Search for the cell housing the specified text and yield its (x, y) center coordinate. 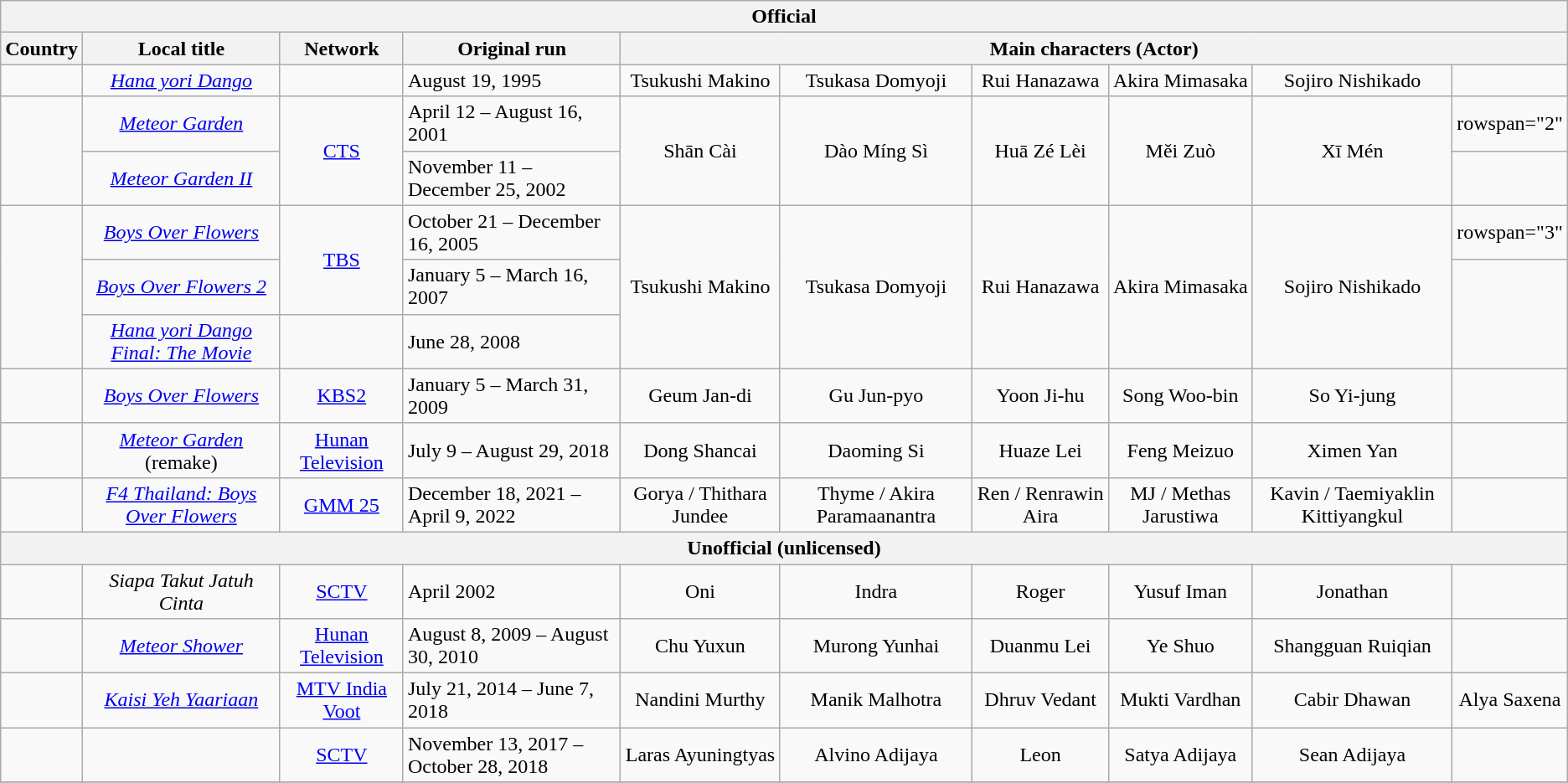
Shangguan Ruiqian (1352, 646)
Laras Ayuningtyas (700, 755)
MTV India Voot (342, 700)
Mukti Vardhan (1180, 700)
August 8, 2009 – August 30, 2010 (512, 646)
Manik Malhotra (876, 700)
Indra (876, 591)
Local title (181, 49)
Original run (512, 49)
July 9 – August 29, 2018 (512, 451)
MJ / Methas Jarustiwa (1180, 504)
July 21, 2014 – June 7, 2018 (512, 700)
Official (784, 17)
Meteor Shower (181, 646)
Main characters (Actor) (1094, 49)
Kaisi Yeh Yaariaan (181, 700)
December 18, 2021 – April 9, 2022 (512, 504)
Meteor Garden II (181, 178)
Yusuf Iman (1180, 591)
Cabir Dhawan (1352, 700)
KBS2 (342, 395)
Dào Míng Sì (876, 151)
Huaze Lei (1040, 451)
Duanmu Lei (1040, 646)
rowspan="2" (1510, 124)
Kavin / Taemiyaklin Kittiyangkul (1352, 504)
Meteor Garden (181, 124)
GMM 25 (342, 504)
Hana yori Dango Final: The Movie (181, 342)
Thyme / Akira Paramaanantra (876, 504)
F4 Thailand: Boys Over Flowers (181, 504)
June 28, 2008 (512, 342)
Shān Cài (700, 151)
Hana yori Dango (181, 80)
Ye Shuo (1180, 646)
Daoming Si (876, 451)
rowspan="3" (1510, 233)
Geum Jan-di (700, 395)
April 12 – August 16, 2001 (512, 124)
October 21 – December 16, 2005 (512, 233)
Country (42, 49)
Dhruv Vedant (1040, 700)
Dong Shancai (700, 451)
Network (342, 49)
Alya Saxena (1510, 700)
August 19, 1995 (512, 80)
Xī Mén (1352, 151)
Oni (700, 591)
Satya Adijaya (1180, 755)
Feng Meizuo (1180, 451)
April 2002 (512, 591)
Huā Zé Lèi (1040, 151)
Meteor Garden (remake) (181, 451)
January 5 – March 31, 2009 (512, 395)
Gu Jun-pyo (876, 395)
Chu Yuxun (700, 646)
Siapa Takut Jatuh Cinta (181, 591)
Roger (1040, 591)
Nandini Murthy (700, 700)
November 11 – December 25, 2002 (512, 178)
Yoon Ji-hu (1040, 395)
Alvino Adijaya (876, 755)
Murong Yunhai (876, 646)
Leon (1040, 755)
Ren / Renrawin Aira (1040, 504)
So Yi-jung (1352, 395)
CTS (342, 151)
Měi Zuò (1180, 151)
January 5 – March 16, 2007 (512, 286)
Song Woo-bin (1180, 395)
November 13, 2017 – October 28, 2018 (512, 755)
TBS (342, 260)
Sean Adijaya (1352, 755)
Boys Over Flowers 2 (181, 286)
Unofficial (unlicensed) (784, 548)
Ximen Yan (1352, 451)
Jonathan (1352, 591)
Gorya / Thithara Jundee (700, 504)
